Search for the cell housing the specified text and yield its [x, y] center coordinate. 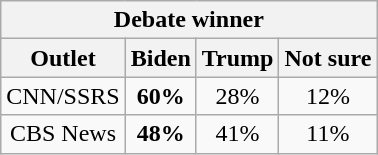
Not sure [328, 58]
48% [160, 134]
Trump [238, 58]
60% [160, 96]
28% [238, 96]
Debate winner [189, 20]
41% [238, 134]
12% [328, 96]
11% [328, 134]
CBS News [63, 134]
CNN/SSRS [63, 96]
Outlet [63, 58]
Biden [160, 58]
